Return (x, y) of the center of cell containing provided text 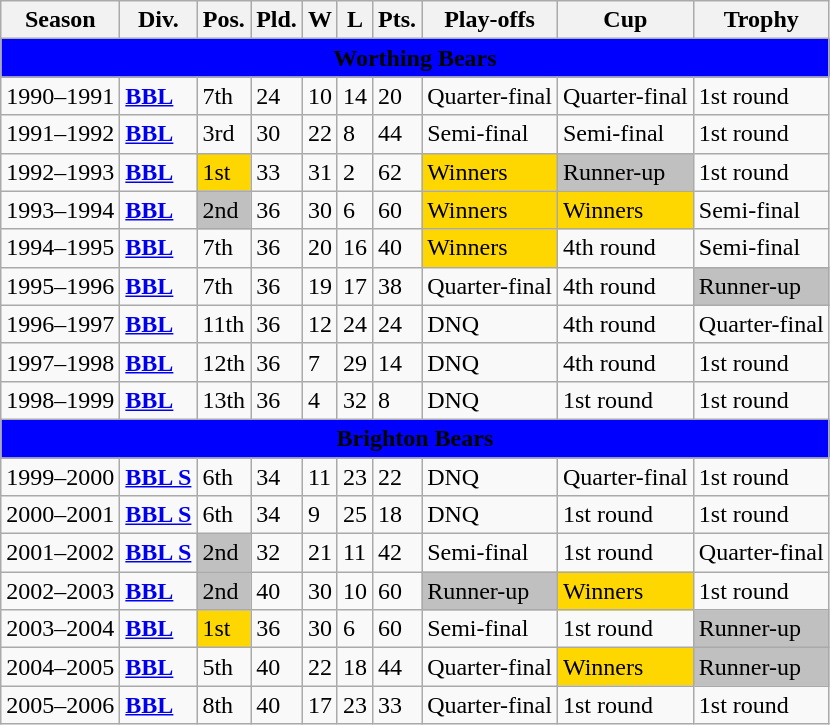
Trophy (761, 20)
2002–2003 (60, 591)
62 (398, 172)
1998–1999 (60, 400)
1990–1991 (60, 96)
2 (354, 172)
Pos. (224, 20)
12 (320, 324)
38 (398, 286)
16 (354, 248)
1996–1997 (60, 324)
2005–2006 (60, 705)
7 (320, 362)
29 (354, 362)
5th (224, 667)
1993–1994 (60, 210)
25 (354, 515)
13th (224, 400)
Cup (625, 20)
Play-offs (490, 20)
4 (320, 400)
Season (60, 20)
L (354, 20)
31 (320, 172)
Pts. (398, 20)
8th (224, 705)
W (320, 20)
1991–1992 (60, 134)
1992–1993 (60, 172)
1999–2000 (60, 477)
Brighton Bears (415, 438)
2003–2004 (60, 629)
1997–1998 (60, 362)
1995–1996 (60, 286)
Pld. (277, 20)
19 (320, 286)
Div. (158, 20)
3rd (224, 134)
12th (224, 362)
1994–1995 (60, 248)
9 (320, 515)
2004–2005 (60, 667)
42 (398, 553)
2000–2001 (60, 515)
11th (224, 324)
21 (320, 553)
Worthing Bears (415, 58)
2001–2002 (60, 553)
